For the text-containing cell, return its midpoint in [x, y] coordinate format. 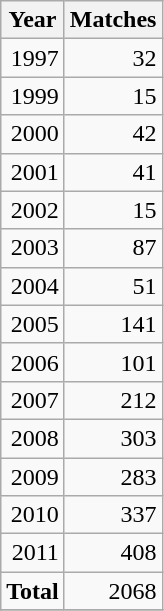
32 [113, 58]
2005 [33, 324]
303 [113, 438]
2009 [33, 477]
1997 [33, 58]
337 [113, 515]
41 [113, 172]
408 [113, 553]
87 [113, 248]
2002 [33, 210]
2068 [113, 591]
2006 [33, 362]
2008 [33, 438]
2004 [33, 286]
2001 [33, 172]
141 [113, 324]
51 [113, 286]
Matches [113, 20]
2007 [33, 400]
2003 [33, 248]
283 [113, 477]
101 [113, 362]
Year [33, 20]
42 [113, 134]
2011 [33, 553]
212 [113, 400]
2000 [33, 134]
Total [33, 591]
2010 [33, 515]
1999 [33, 96]
